Search for the cell housing the specified text and yield its [x, y] center coordinate. 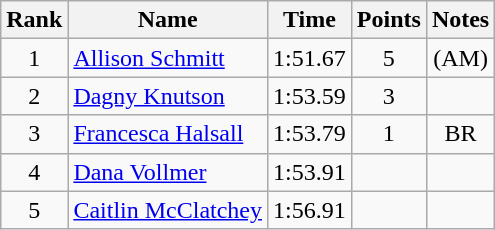
1:56.91 [310, 210]
Notes [460, 20]
Francesca Halsall [168, 134]
1:51.67 [310, 58]
2 [34, 96]
Dagny Knutson [168, 96]
Rank [34, 20]
Dana Vollmer [168, 172]
Caitlin McClatchey [168, 210]
1:53.79 [310, 134]
1:53.59 [310, 96]
(AM) [460, 58]
1:53.91 [310, 172]
4 [34, 172]
BR [460, 134]
Time [310, 20]
Allison Schmitt [168, 58]
Name [168, 20]
Points [388, 20]
